Return [X, Y] of the center of cell containing provided text 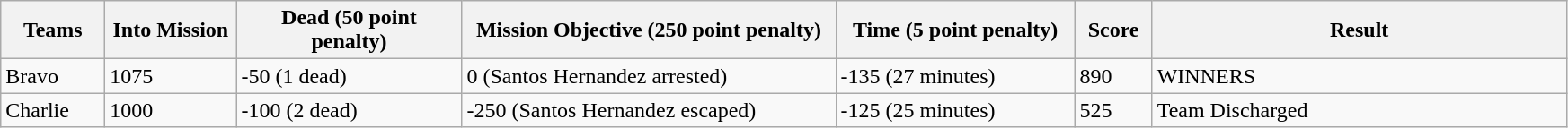
Teams [53, 30]
WINNERS [1359, 76]
-125 (25 minutes) [955, 110]
-250 (Santos Hernandez escaped) [649, 110]
1075 [171, 76]
Team Discharged [1359, 110]
-50 (1 dead) [349, 76]
525 [1113, 110]
Time (5 point penalty) [955, 30]
Bravo [53, 76]
890 [1113, 76]
Result [1359, 30]
-135 (27 minutes) [955, 76]
Into Mission [171, 30]
-100 (2 dead) [349, 110]
1000 [171, 110]
Score [1113, 30]
0 (Santos Hernandez arrested) [649, 76]
Mission Objective (250 point penalty) [649, 30]
Dead (50 point penalty) [349, 30]
Charlie [53, 110]
